Return (x, y) of the center of cell containing provided text 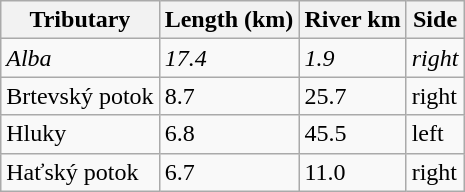
Tributary (80, 20)
left (435, 134)
Brtevský potok (80, 96)
45.5 (352, 134)
6.8 (229, 134)
Length (km) (229, 20)
6.7 (229, 172)
Alba (80, 58)
25.7 (352, 96)
Haťský potok (80, 172)
River km (352, 20)
1.9 (352, 58)
11.0 (352, 172)
8.7 (229, 96)
Side (435, 20)
17.4 (229, 58)
Hluky (80, 134)
